Provide the (x, y) coordinate of the cell's center where the given text is located.  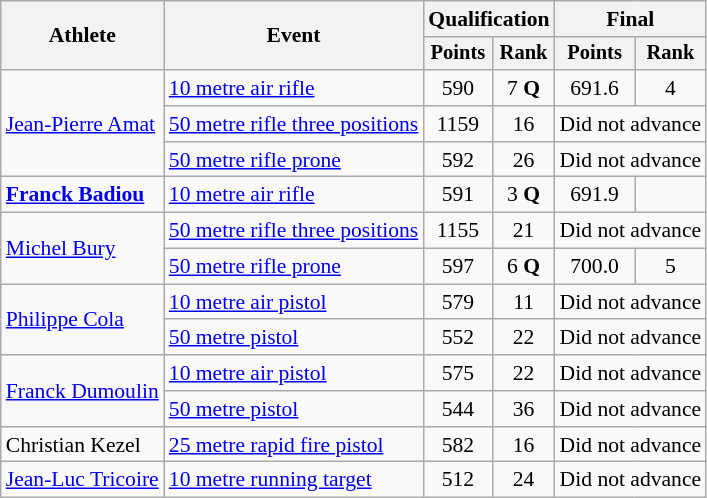
26 (524, 160)
691.6 (595, 88)
597 (458, 267)
24 (524, 480)
1155 (458, 231)
544 (458, 409)
575 (458, 373)
1159 (458, 124)
Final (631, 19)
Philippe Cola (82, 320)
Franck Badiou (82, 195)
691.9 (595, 195)
579 (458, 302)
21 (524, 231)
552 (458, 338)
590 (458, 88)
700.0 (595, 267)
Event (294, 36)
512 (458, 480)
582 (458, 445)
Qualification (488, 19)
Jean-Luc Tricoire (82, 480)
25 metre rapid fire pistol (294, 445)
Athlete (82, 36)
11 (524, 302)
Franck Dumoulin (82, 390)
6 Q (524, 267)
4 (671, 88)
7 Q (524, 88)
Michel Bury (82, 248)
Jean-Pierre Amat (82, 124)
591 (458, 195)
5 (671, 267)
Christian Kezel (82, 445)
10 metre running target (294, 480)
592 (458, 160)
3 Q (524, 195)
36 (524, 409)
